Search for the cell housing the specified text and yield its [X, Y] center coordinate. 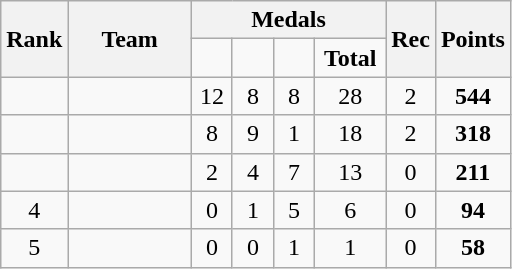
18 [350, 134]
Total [350, 58]
28 [350, 96]
6 [350, 210]
94 [472, 210]
12 [212, 96]
9 [252, 134]
7 [294, 172]
Team [130, 39]
Rank [34, 39]
Medals [288, 20]
58 [472, 248]
13 [350, 172]
Rec [411, 39]
211 [472, 172]
318 [472, 134]
Points [472, 39]
544 [472, 96]
